Detect which cell encompasses the target text, then output its [x, y] center coordinate. 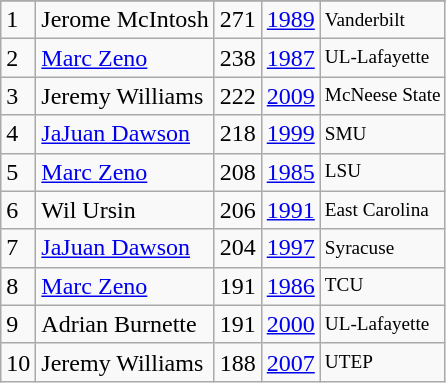
1991 [290, 210]
Vanderbilt [382, 20]
3 [18, 96]
7 [18, 248]
LSU [382, 172]
1999 [290, 134]
5 [18, 172]
4 [18, 134]
218 [238, 134]
222 [238, 96]
1997 [290, 248]
238 [238, 58]
188 [238, 362]
UTEP [382, 362]
9 [18, 324]
1989 [290, 20]
Adrian Burnette [125, 324]
2000 [290, 324]
206 [238, 210]
TCU [382, 286]
2009 [290, 96]
Jerome McIntosh [125, 20]
8 [18, 286]
1987 [290, 58]
East Carolina [382, 210]
271 [238, 20]
6 [18, 210]
2 [18, 58]
10 [18, 362]
2007 [290, 362]
Wil Ursin [125, 210]
1 [18, 20]
McNeese State [382, 96]
SMU [382, 134]
208 [238, 172]
Syracuse [382, 248]
1986 [290, 286]
1985 [290, 172]
204 [238, 248]
